Find where the given text appears and provide that cell's center as [X, Y] coordinate. 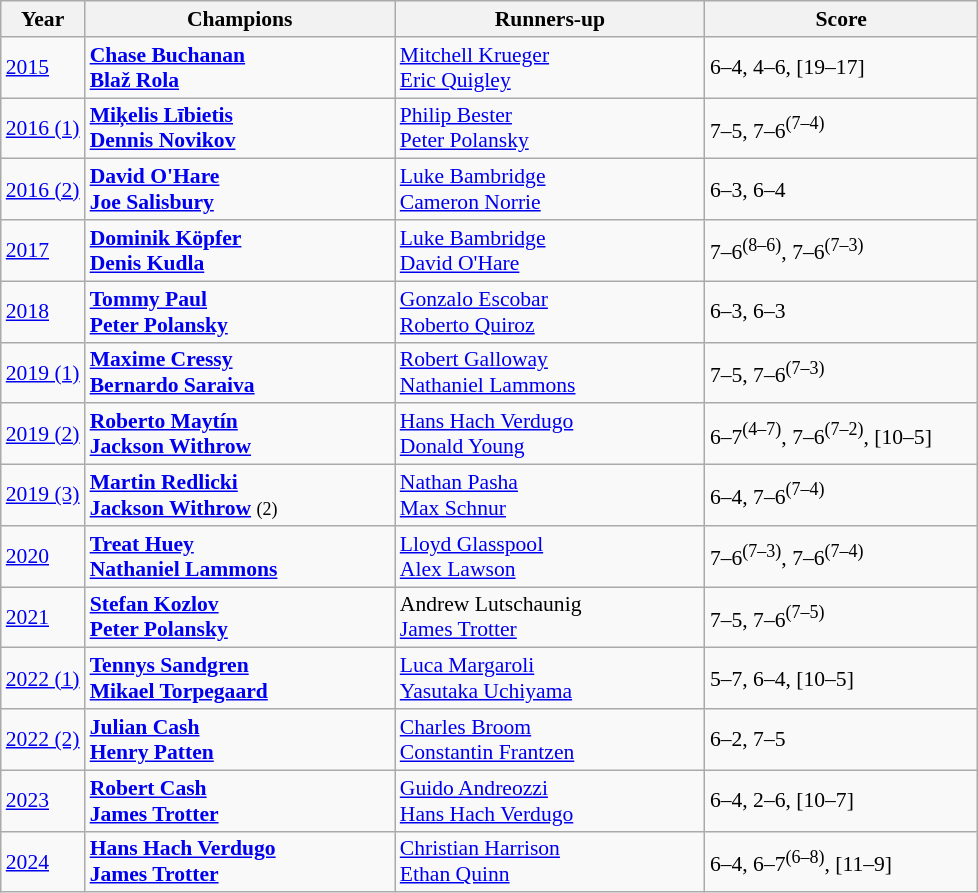
Tommy Paul Peter Polansky [240, 312]
Philip Bester Peter Polansky [550, 128]
Nathan Pasha Max Schnur [550, 496]
6–4, 2–6, [10–7] [842, 800]
2019 (1) [43, 372]
2022 (1) [43, 678]
Treat Huey Nathaniel Lammons [240, 556]
Gonzalo Escobar Roberto Quiroz [550, 312]
2023 [43, 800]
7–5, 7–6(7–4) [842, 128]
Andrew Lutschaunig James Trotter [550, 618]
Dominik Köpfer Denis Kudla [240, 250]
2019 (2) [43, 434]
David O'Hare Joe Salisbury [240, 190]
Luke Bambridge David O'Hare [550, 250]
2022 (2) [43, 740]
2018 [43, 312]
6–4, 4–6, [19–17] [842, 68]
Miķelis Lībietis Dennis Novikov [240, 128]
Hans Hach Verdugo Donald Young [550, 434]
2024 [43, 862]
7–6(7–3), 7–6(7–4) [842, 556]
6–3, 6–3 [842, 312]
7–6(8–6), 7–6(7–3) [842, 250]
7–5, 7–6(7–3) [842, 372]
2016 (2) [43, 190]
2019 (3) [43, 496]
Champions [240, 19]
Chase Buchanan Blaž Rola [240, 68]
6–2, 7–5 [842, 740]
6–7(4–7), 7–6(7–2), [10–5] [842, 434]
Lloyd Glasspool Alex Lawson [550, 556]
Tennys Sandgren Mikael Torpegaard [240, 678]
Robert Cash James Trotter [240, 800]
Guido Andreozzi Hans Hach Verdugo [550, 800]
6–3, 6–4 [842, 190]
2021 [43, 618]
2015 [43, 68]
5–7, 6–4, [10–5] [842, 678]
2016 (1) [43, 128]
Luca Margaroli Yasutaka Uchiyama [550, 678]
Roberto Maytín Jackson Withrow [240, 434]
Charles Broom Constantin Frantzen [550, 740]
Hans Hach Verdugo James Trotter [240, 862]
6–4, 7–6(7–4) [842, 496]
7–5, 7–6(7–5) [842, 618]
6–4, 6–7(6–8), [11–9] [842, 862]
Christian Harrison Ethan Quinn [550, 862]
Julian Cash Henry Patten [240, 740]
2020 [43, 556]
Stefan Kozlov Peter Polansky [240, 618]
Martin Redlicki Jackson Withrow (2) [240, 496]
Year [43, 19]
Mitchell Krueger Eric Quigley [550, 68]
Maxime Cressy Bernardo Saraiva [240, 372]
Runners-up [550, 19]
Luke Bambridge Cameron Norrie [550, 190]
Score [842, 19]
Robert Galloway Nathaniel Lammons [550, 372]
2017 [43, 250]
